Return the [X, Y] coordinate for the center point of the cell that contains the specified text.  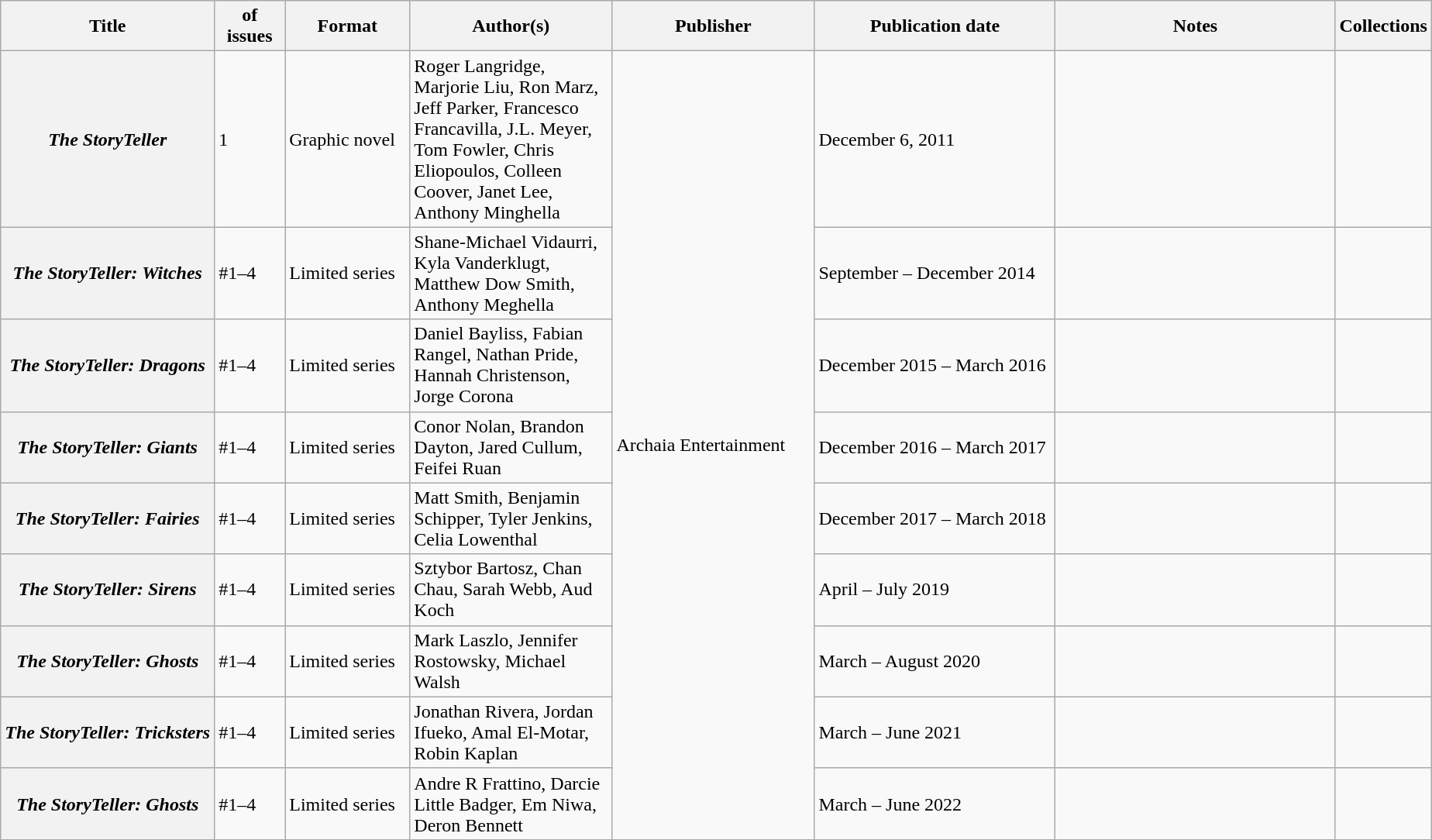
December 2017 – March 2018 [935, 518]
Collections [1383, 26]
April – July 2019 [935, 590]
The StoryTeller: Sirens [108, 590]
The StoryTeller: Tricksters [108, 732]
Matt Smith, Benjamin Schipper, Tyler Jenkins, Celia Lowenthal [511, 518]
Conor Nolan, Brandon Dayton, Jared Cullum, Feifei Ruan [511, 447]
December 2015 – March 2016 [935, 366]
of issues [250, 26]
Sztybor Bartosz, Chan Chau, Sarah Webb, Aud Koch [511, 590]
Jonathan Rivera, Jordan Ifueko, Amal El-Motar, Robin Kaplan [511, 732]
Notes [1195, 26]
Publisher [713, 26]
December 2016 – March 2017 [935, 447]
The StoryTeller: Fairies [108, 518]
The StoryTeller: Giants [108, 447]
The StoryTeller: Dragons [108, 366]
The StoryTeller [108, 139]
Author(s) [511, 26]
1 [250, 139]
March – June 2021 [935, 732]
March – June 2022 [935, 804]
Daniel Bayliss, Fabian Rangel, Nathan Pride, Hannah Christenson, Jorge Corona [511, 366]
Andre R Frattino, Darcie Little Badger, Em Niwa, Deron Bennett [511, 804]
Title [108, 26]
Archaia Entertainment [713, 446]
March – August 2020 [935, 661]
December 6, 2011 [935, 139]
Shane-Michael Vidaurri, Kyla Vanderklugt, Matthew Dow Smith, Anthony Meghella [511, 273]
Format [347, 26]
Mark Laszlo, Jennifer Rostowsky, Michael Walsh [511, 661]
September – December 2014 [935, 273]
The StoryTeller: Witches [108, 273]
Publication date [935, 26]
Graphic novel [347, 139]
